From the cell containing the given text, extract its center point as [X, Y] coordinate. 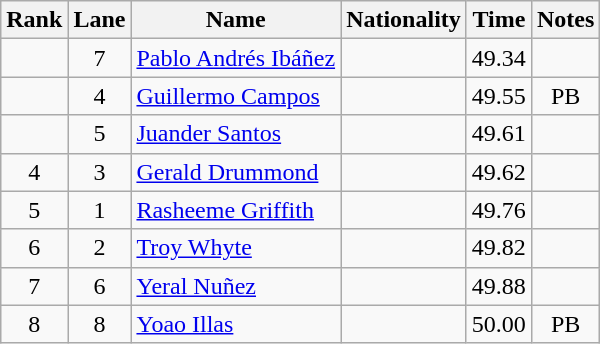
49.62 [498, 172]
Guillermo Campos [236, 96]
Notes [565, 20]
49.76 [498, 210]
Nationality [404, 20]
Rank [34, 20]
Troy Whyte [236, 248]
Yoao Illas [236, 324]
Gerald Drummond [236, 172]
Time [498, 20]
Yeral Nuñez [236, 286]
49.34 [498, 58]
Pablo Andrés Ibáñez [236, 58]
3 [100, 172]
Lane [100, 20]
Rasheeme Griffith [236, 210]
49.61 [498, 134]
49.82 [498, 248]
Juander Santos [236, 134]
49.55 [498, 96]
50.00 [498, 324]
Name [236, 20]
49.88 [498, 286]
2 [100, 248]
1 [100, 210]
